Locate the cell with the specified text and output its (X, Y) center coordinate. 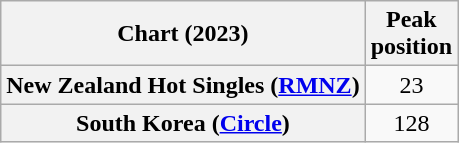
Chart (2023) (183, 34)
23 (411, 85)
South Korea (Circle) (183, 123)
128 (411, 123)
New Zealand Hot Singles (RMNZ) (183, 85)
Peakposition (411, 34)
